Detect which cell encompasses the target text, then output its [X, Y] center coordinate. 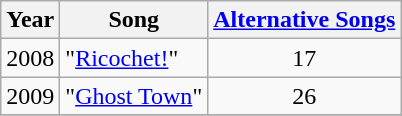
"Ghost Town" [134, 96]
"Ricochet!" [134, 58]
17 [304, 58]
2008 [30, 58]
26 [304, 96]
Year [30, 20]
Alternative Songs [304, 20]
2009 [30, 96]
Song [134, 20]
